Output the (X, Y) coordinate of the center of the cell containing the given text.  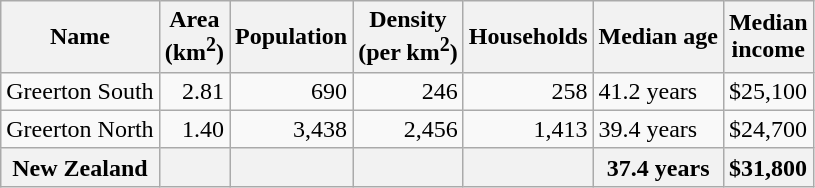
258 (528, 91)
3,438 (292, 129)
41.2 years (658, 91)
39.4 years (658, 129)
Median age (658, 37)
2.81 (194, 91)
Name (80, 37)
Greerton South (80, 91)
Area(km2) (194, 37)
Population (292, 37)
246 (408, 91)
1.40 (194, 129)
$24,700 (768, 129)
$25,100 (768, 91)
2,456 (408, 129)
New Zealand (80, 167)
$31,800 (768, 167)
1,413 (528, 129)
690 (292, 91)
Greerton North (80, 129)
37.4 years (658, 167)
Medianincome (768, 37)
Households (528, 37)
Density(per km2) (408, 37)
